Detect which cell encompasses the target text, then output its [X, Y] center coordinate. 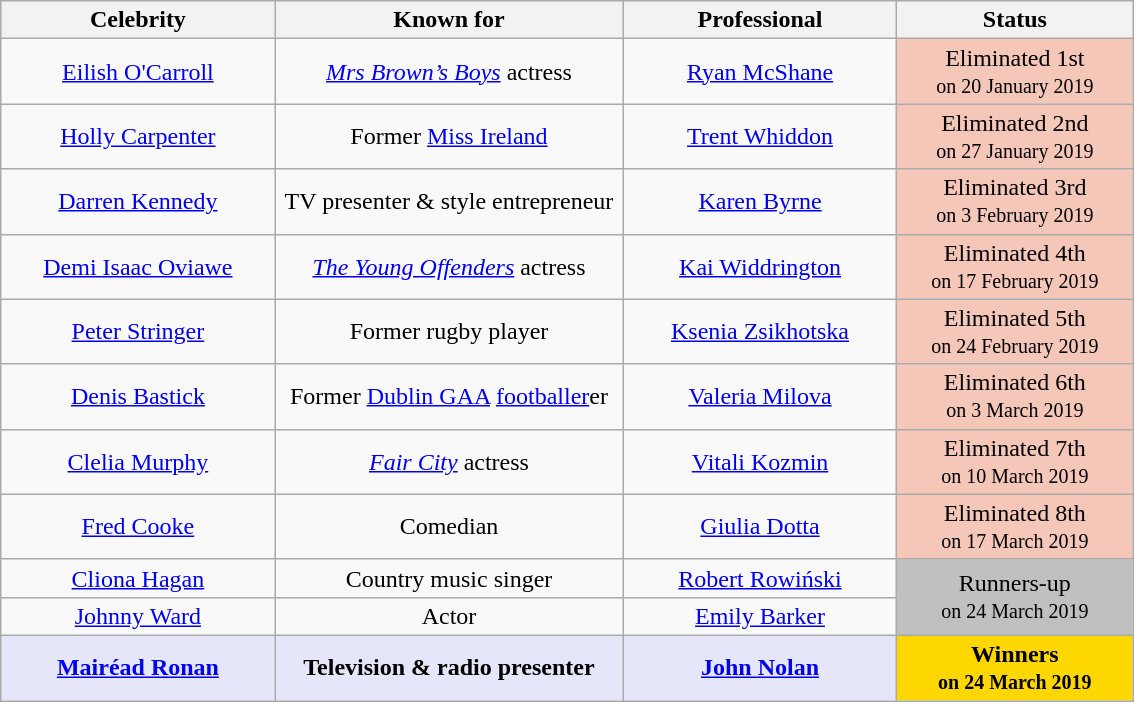
Mairéad Ronan [138, 668]
Johnny Ward [138, 616]
Celebrity [138, 20]
Winners on 24 March 2019 [1015, 668]
Karen Byrne [760, 202]
Former rugby player [450, 332]
Fred Cooke [138, 526]
Eliminated 1st on 20 January 2019 [1015, 72]
Kai Widdrington [760, 266]
Television & radio presenter [450, 668]
Former Miss Ireland [450, 136]
Known for [450, 20]
Actor [450, 616]
Country music singer [450, 578]
Trent Whiddon [760, 136]
Emily Barker [760, 616]
Fair City actress [450, 462]
John Nolan [760, 668]
Holly Carpenter [138, 136]
Cliona Hagan [138, 578]
Giulia Dotta [760, 526]
Eliminated 3rd on 3 February 2019 [1015, 202]
Runners-up on 24 March 2019 [1015, 597]
Former Dublin GAA footballerer [450, 396]
Status [1015, 20]
Clelia Murphy [138, 462]
Eliminated 5th on 24 February 2019 [1015, 332]
Eliminated 8th on 17 March 2019 [1015, 526]
Valeria Milova [760, 396]
Eliminated 7th on 10 March 2019 [1015, 462]
Denis Bastick [138, 396]
Eilish O'Carroll [138, 72]
Eliminated 4th on 17 February 2019 [1015, 266]
Comedian [450, 526]
The Young Offenders actress [450, 266]
TV presenter & style entrepreneur [450, 202]
Professional [760, 20]
Eliminated 6th on 3 March 2019 [1015, 396]
Vitali Kozmin [760, 462]
Ksenia Zsikhotska [760, 332]
Darren Kennedy [138, 202]
Mrs Brown’s Boys actress [450, 72]
Demi Isaac Oviawe [138, 266]
Robert Rowiński [760, 578]
Eliminated 2nd on 27 January 2019 [1015, 136]
Peter Stringer [138, 332]
Ryan McShane [760, 72]
